Locate the cell with the specified text and output its (X, Y) center coordinate. 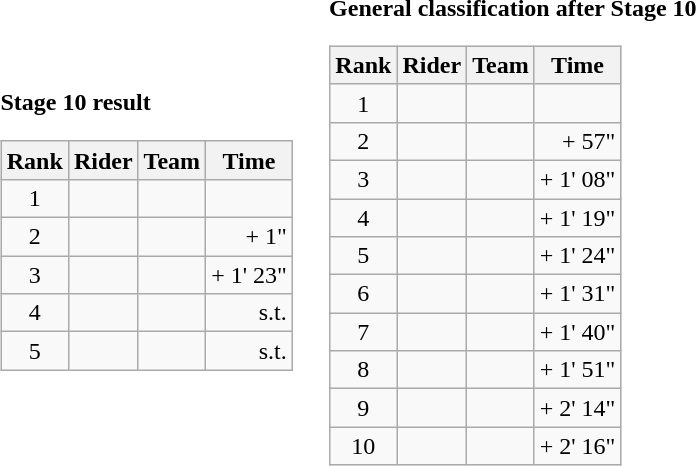
+ 2' 14" (578, 408)
+ 2' 16" (578, 446)
+ 1" (250, 237)
+ 1' 31" (578, 294)
9 (364, 408)
+ 57" (578, 141)
6 (364, 294)
+ 1' 19" (578, 217)
10 (364, 446)
+ 1' 24" (578, 256)
+ 1' 23" (250, 275)
+ 1' 40" (578, 332)
8 (364, 370)
+ 1' 51" (578, 370)
7 (364, 332)
+ 1' 08" (578, 179)
